Output the [X, Y] coordinate of the center of the cell containing the given text.  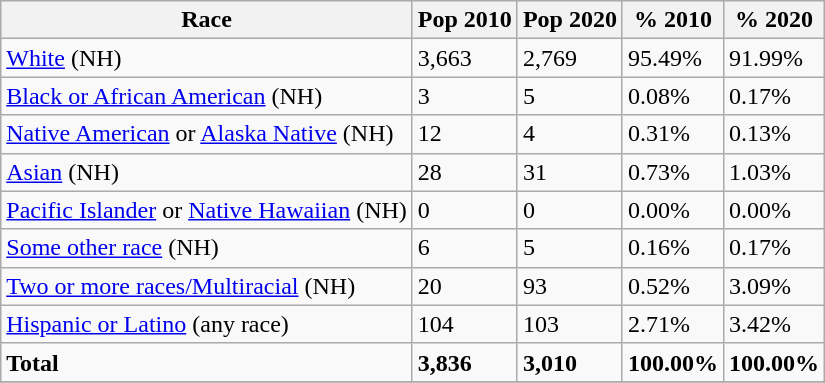
0.31% [672, 134]
Asian (NH) [207, 172]
104 [464, 324]
31 [570, 172]
3,663 [464, 58]
0.16% [672, 248]
3.42% [774, 324]
Pop 2010 [464, 20]
0.52% [672, 286]
Race [207, 20]
3 [464, 96]
% 2010 [672, 20]
White (NH) [207, 58]
Pop 2020 [570, 20]
2,769 [570, 58]
0.13% [774, 134]
95.49% [672, 58]
0.08% [672, 96]
4 [570, 134]
Black or African American (NH) [207, 96]
Some other race (NH) [207, 248]
3.09% [774, 286]
1.03% [774, 172]
91.99% [774, 58]
12 [464, 134]
Hispanic or Latino (any race) [207, 324]
Pacific Islander or Native Hawaiian (NH) [207, 210]
20 [464, 286]
0.73% [672, 172]
2.71% [672, 324]
28 [464, 172]
Total [207, 362]
3,836 [464, 362]
103 [570, 324]
Native American or Alaska Native (NH) [207, 134]
6 [464, 248]
% 2020 [774, 20]
3,010 [570, 362]
93 [570, 286]
Two or more races/Multiracial (NH) [207, 286]
